Return [X, Y] of the center of cell containing provided text 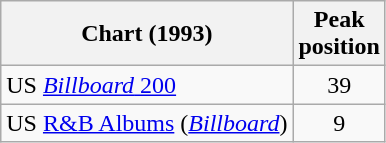
39 [339, 85]
US R&B Albums (Billboard) [147, 123]
US Billboard 200 [147, 85]
Peakposition [339, 34]
Chart (1993) [147, 34]
9 [339, 123]
